Capture the cell that displays the provided text and extract its (x, y) central coordinate. 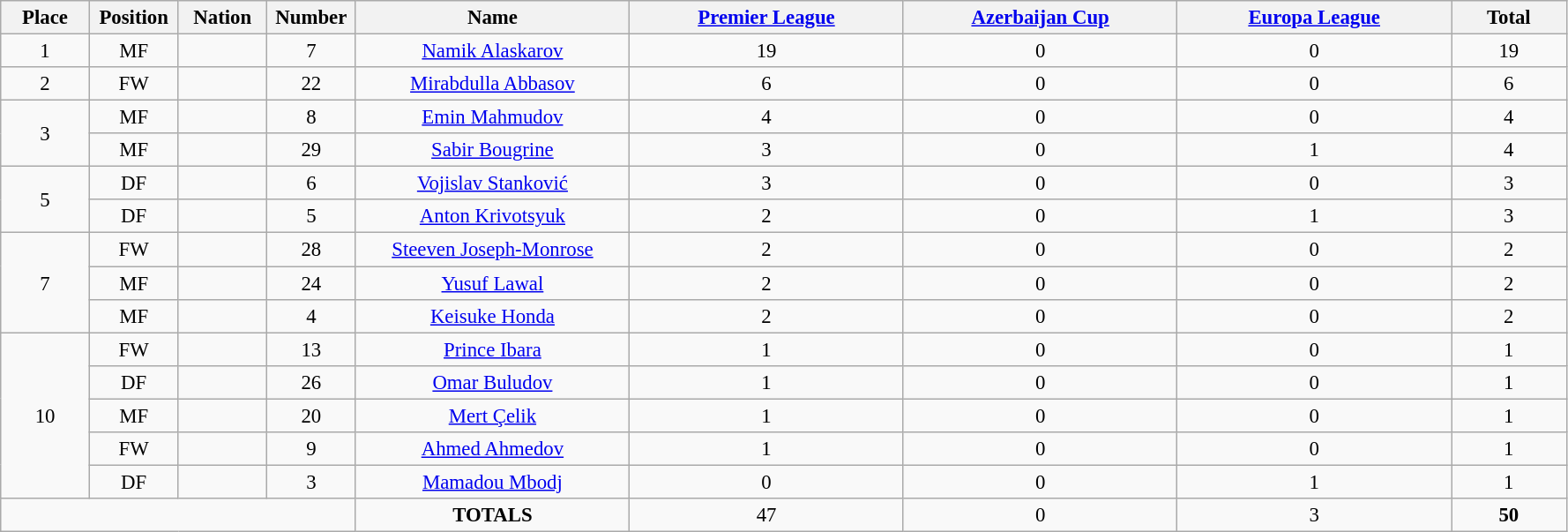
Mamadou Mbodj (492, 482)
8 (312, 117)
28 (312, 250)
50 (1510, 515)
Steeven Joseph-Monrose (492, 250)
Position (134, 18)
10 (46, 416)
24 (312, 283)
13 (312, 349)
26 (312, 382)
Sabir Bougrine (492, 150)
Place (46, 18)
Vojislav Stanković (492, 184)
Anton Krivotsyuk (492, 216)
20 (312, 416)
Mirabdulla Abbasov (492, 84)
Nation (222, 18)
TOTALS (492, 515)
Ahmed Ahmedov (492, 449)
Premier League (767, 18)
22 (312, 84)
Mert Çelik (492, 416)
9 (312, 449)
Keisuke Honda (492, 316)
Omar Buludov (492, 382)
Prince Ibara (492, 349)
29 (312, 150)
47 (767, 515)
Name (492, 18)
Namik Alaskarov (492, 51)
Europa League (1314, 18)
Yusuf Lawal (492, 283)
Emin Mahmudov (492, 117)
Azerbaijan Cup (1041, 18)
Number (312, 18)
Total (1510, 18)
